For the text-containing cell, return its midpoint in [x, y] coordinate format. 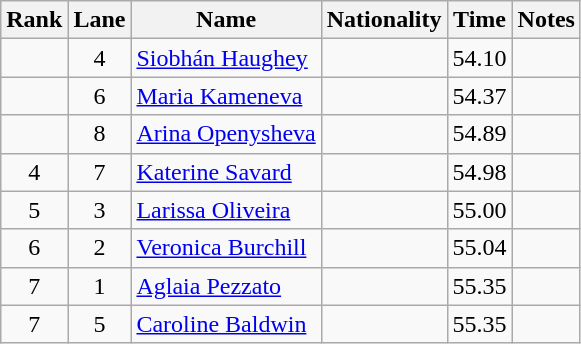
Larissa Oliveira [226, 210]
Aglaia Pezzato [226, 286]
Lane [100, 20]
54.89 [480, 134]
1 [100, 286]
Time [480, 20]
Arina Openysheva [226, 134]
54.37 [480, 96]
Maria Kameneva [226, 96]
Notes [546, 20]
Veronica Burchill [226, 248]
3 [100, 210]
Rank [34, 20]
8 [100, 134]
55.04 [480, 248]
54.10 [480, 58]
Katerine Savard [226, 172]
Nationality [384, 20]
54.98 [480, 172]
2 [100, 248]
Caroline Baldwin [226, 324]
Siobhán Haughey [226, 58]
Name [226, 20]
55.00 [480, 210]
